Scan for the cell matching the given text and deliver its [X, Y] coordinate at center. 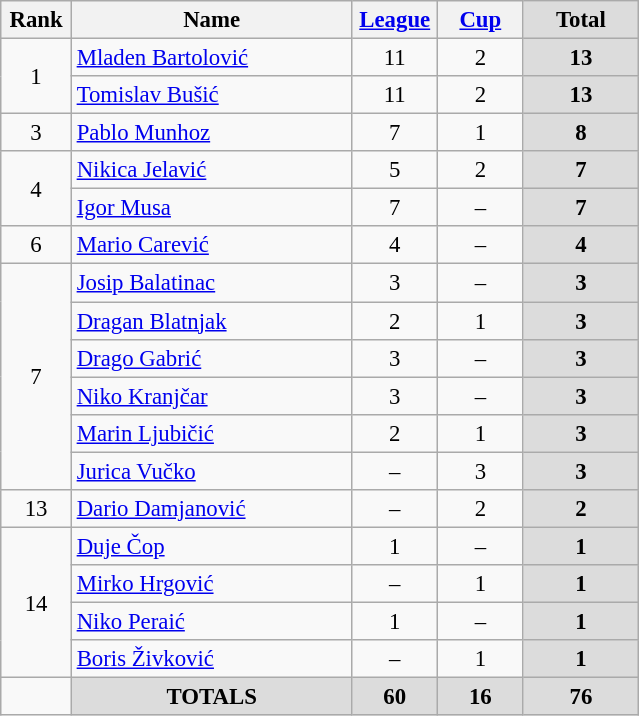
Nikica Jelavić [212, 170]
Name [212, 20]
Igor Musa [212, 208]
Dario Damjanović [212, 509]
Mario Carević [212, 245]
Drago Gabrić [212, 358]
5 [395, 170]
Total [581, 20]
TOTALS [212, 697]
Mirko Hrgović [212, 584]
6 [36, 245]
Mladen Bartolović [212, 58]
Tomislav Bušić [212, 95]
Duje Čop [212, 546]
Rank [36, 20]
Niko Kranjčar [212, 396]
League [395, 20]
Josip Balatinac [212, 283]
8 [581, 133]
16 [481, 697]
76 [581, 697]
Jurica Vučko [212, 471]
Cup [481, 20]
14 [36, 602]
Boris Živković [212, 659]
60 [395, 697]
Niko Peraić [212, 621]
Pablo Munhoz [212, 133]
Dragan Blatnjak [212, 321]
Marin Ljubičić [212, 433]
